Capture the cell that displays the provided text and extract its (x, y) central coordinate. 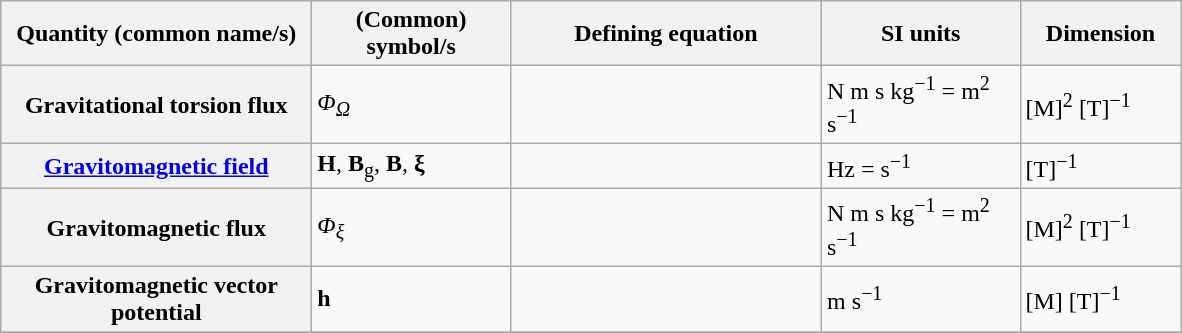
[M] [T]−1 (1100, 298)
h (412, 298)
Φξ (412, 227)
SI units (920, 34)
Hz = s−1 (920, 166)
Gravitational torsion flux (156, 105)
(Common) symbol/s (412, 34)
H, Bg, B, ξ (412, 166)
m s−1 (920, 298)
Gravitomagnetic vector potential (156, 298)
ΦΩ (412, 105)
Gravitomagnetic flux (156, 227)
[T]−1 (1100, 166)
Dimension (1100, 34)
Defining equation (666, 34)
Quantity (common name/s) (156, 34)
Gravitomagnetic field (156, 166)
